Return the (x, y) coordinate for the center point of the cell that contains the specified text.  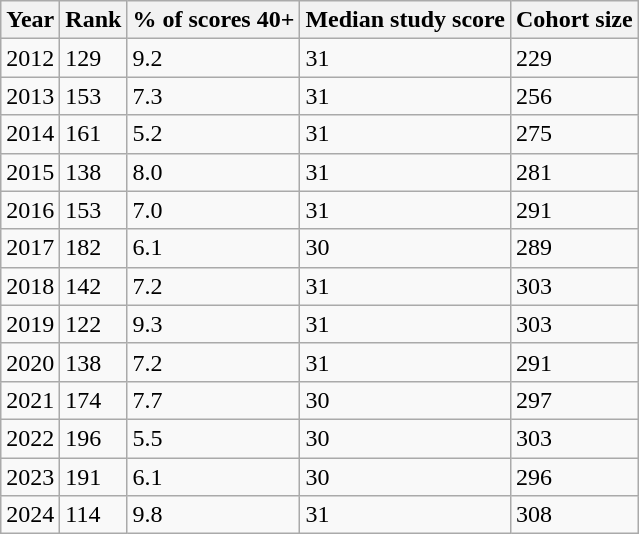
2019 (30, 324)
2022 (30, 438)
Cohort size (574, 20)
2015 (30, 172)
9.2 (214, 58)
5.2 (214, 134)
114 (94, 515)
129 (94, 58)
9.3 (214, 324)
174 (94, 400)
7.7 (214, 400)
142 (94, 286)
196 (94, 438)
7.0 (214, 210)
281 (574, 172)
7.3 (214, 96)
2016 (30, 210)
2021 (30, 400)
9.8 (214, 515)
8.0 (214, 172)
Year (30, 20)
191 (94, 477)
229 (574, 58)
2014 (30, 134)
2018 (30, 286)
2017 (30, 248)
2013 (30, 96)
2024 (30, 515)
161 (94, 134)
2023 (30, 477)
Median study score (406, 20)
182 (94, 248)
275 (574, 134)
289 (574, 248)
296 (574, 477)
297 (574, 400)
256 (574, 96)
2020 (30, 362)
122 (94, 324)
% of scores 40+ (214, 20)
5.5 (214, 438)
Rank (94, 20)
308 (574, 515)
2012 (30, 58)
